Output the (X, Y) coordinate of the center of the cell containing the given text.  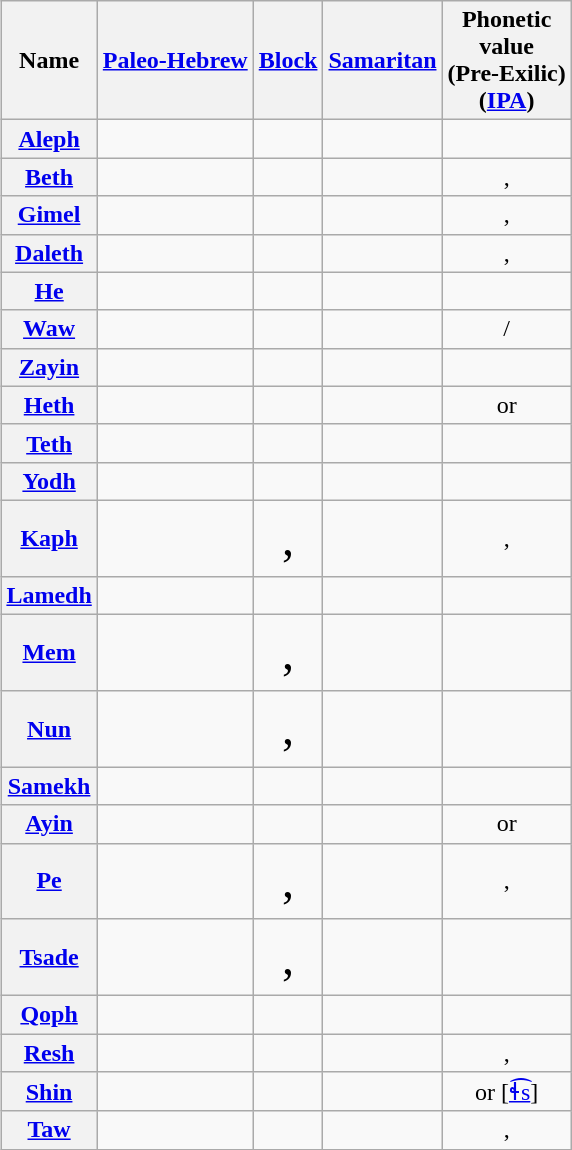
/ (506, 329)
Shin (49, 1092)
Waw (49, 329)
Name (49, 60)
Daleth (49, 253)
Pe (49, 881)
Lamedh (49, 596)
He (49, 291)
Tsade (49, 957)
Block (288, 60)
Aleph (49, 139)
Kaph (49, 538)
Mem (49, 653)
Phoneticvalue(Pre-Exilic)(IPA) (506, 60)
or [ɬ͡s] (506, 1092)
Samaritan (382, 60)
Resh (49, 1053)
Taw (49, 1130)
Beth (49, 177)
Teth (49, 443)
Qoph (49, 1014)
Samekh (49, 786)
Nun (49, 729)
Paleo-Hebrew (175, 60)
Zayin (49, 367)
Gimel (49, 215)
Heth (49, 405)
Yodh (49, 481)
Ayin (49, 824)
